Output the (x, y) coordinate of the center of the cell containing the given text.  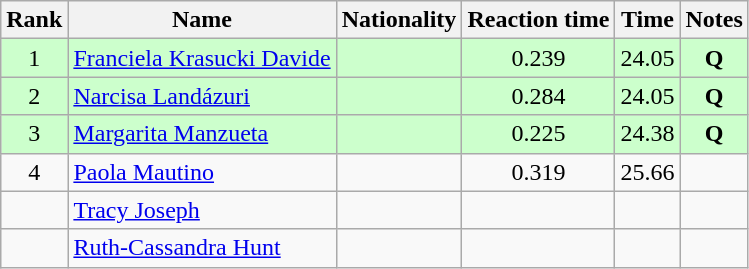
Paola Mautino (202, 172)
Rank (34, 20)
Name (202, 20)
Notes (714, 20)
1 (34, 58)
25.66 (648, 172)
Nationality (399, 20)
0.284 (538, 96)
3 (34, 134)
2 (34, 96)
Franciela Krasucki Davide (202, 58)
Narcisa Landázuri (202, 96)
24.38 (648, 134)
0.319 (538, 172)
Time (648, 20)
Reaction time (538, 20)
Margarita Manzueta (202, 134)
Ruth-Cassandra Hunt (202, 248)
0.225 (538, 134)
0.239 (538, 58)
4 (34, 172)
Tracy Joseph (202, 210)
